Provide the (x, y) coordinate of the cell's center where the given text is located.  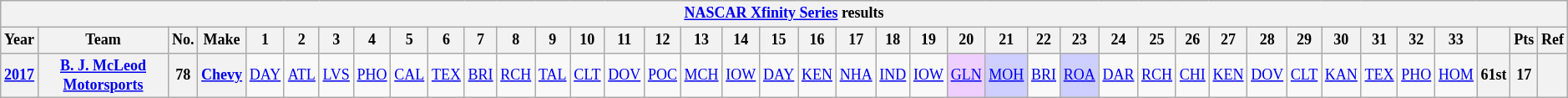
12 (663, 40)
No. (184, 40)
8 (516, 40)
33 (1456, 40)
1 (265, 40)
B. J. McLeod Motorsports (103, 75)
18 (893, 40)
Year (20, 40)
9 (553, 40)
25 (1157, 40)
LVS (336, 75)
NASCAR Xfinity Series results (784, 13)
KAN (1341, 75)
11 (625, 40)
10 (588, 40)
6 (447, 40)
NHA (856, 75)
GLN (966, 75)
ROA (1079, 75)
Make (222, 40)
HOM (1456, 75)
22 (1044, 40)
5 (409, 40)
31 (1379, 40)
15 (779, 40)
13 (701, 40)
2017 (20, 75)
3 (336, 40)
61st (1494, 75)
Chevy (222, 75)
POC (663, 75)
28 (1267, 40)
7 (481, 40)
24 (1119, 40)
20 (966, 40)
16 (817, 40)
32 (1416, 40)
TAL (553, 75)
MOH (1007, 75)
23 (1079, 40)
14 (741, 40)
CAL (409, 75)
21 (1007, 40)
IND (893, 75)
78 (184, 75)
2 (301, 40)
CHI (1192, 75)
29 (1304, 40)
30 (1341, 40)
19 (928, 40)
Pts (1525, 40)
ATL (301, 75)
Ref (1553, 40)
MCH (701, 75)
Team (103, 40)
26 (1192, 40)
27 (1228, 40)
4 (372, 40)
DAR (1119, 75)
